Capture the cell that displays the provided text and extract its [X, Y] central coordinate. 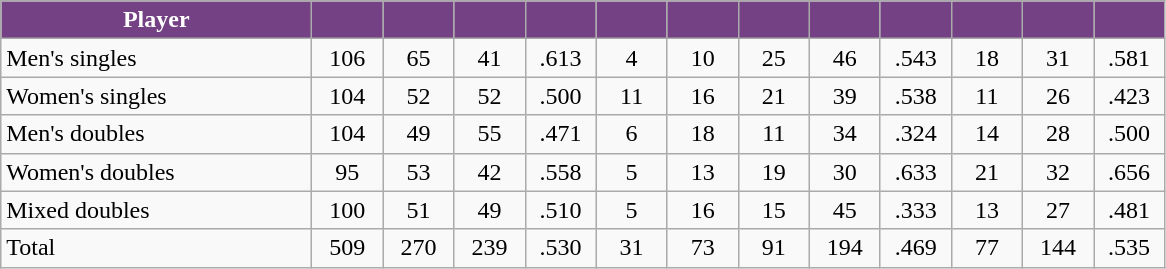
30 [844, 172]
.333 [916, 210]
.656 [1130, 172]
53 [418, 172]
25 [774, 58]
144 [1058, 248]
.543 [916, 58]
95 [348, 172]
6 [632, 134]
51 [418, 210]
.535 [1130, 248]
.423 [1130, 96]
.471 [560, 134]
Total [156, 248]
Women's singles [156, 96]
14 [986, 134]
55 [490, 134]
42 [490, 172]
100 [348, 210]
Player [156, 20]
45 [844, 210]
.633 [916, 172]
509 [348, 248]
77 [986, 248]
.481 [1130, 210]
26 [1058, 96]
65 [418, 58]
41 [490, 58]
.530 [560, 248]
270 [418, 248]
194 [844, 248]
.581 [1130, 58]
.324 [916, 134]
91 [774, 248]
Mixed doubles [156, 210]
.469 [916, 248]
4 [632, 58]
73 [702, 248]
Men's singles [156, 58]
32 [1058, 172]
106 [348, 58]
15 [774, 210]
19 [774, 172]
.613 [560, 58]
.558 [560, 172]
.538 [916, 96]
Men's doubles [156, 134]
28 [1058, 134]
39 [844, 96]
27 [1058, 210]
10 [702, 58]
239 [490, 248]
Women's doubles [156, 172]
46 [844, 58]
34 [844, 134]
.510 [560, 210]
